From the cell containing the given text, extract its center point as (X, Y) coordinate. 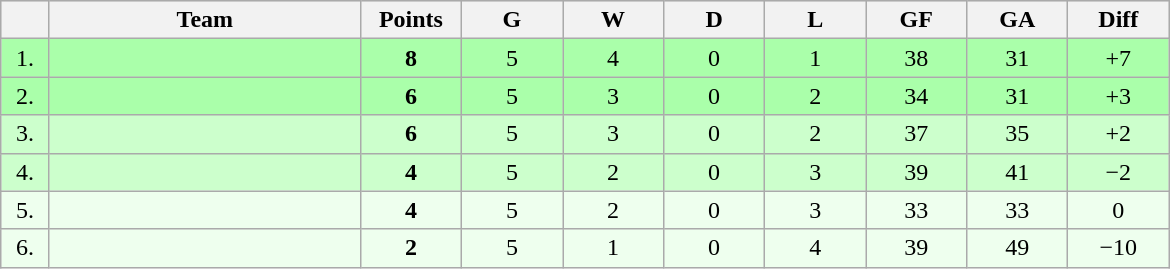
D (714, 20)
Diff (1118, 20)
Team (204, 20)
38 (916, 58)
+2 (1118, 134)
41 (1018, 172)
4. (26, 172)
−2 (1118, 172)
5. (26, 210)
3. (26, 134)
35 (1018, 134)
GF (916, 20)
2. (26, 96)
−10 (1118, 248)
+3 (1118, 96)
GA (1018, 20)
37 (916, 134)
34 (916, 96)
Points (410, 20)
+7 (1118, 58)
8 (410, 58)
49 (1018, 248)
6. (26, 248)
1. (26, 58)
G (512, 20)
W (612, 20)
L (816, 20)
